For the text-containing cell, return its midpoint in (X, Y) coordinate format. 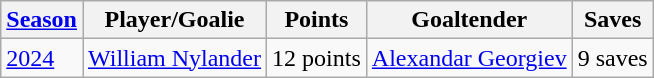
Player/Goalie (174, 20)
Alexandar Georgiev (469, 58)
2024 (42, 58)
9 saves (612, 58)
Points (317, 20)
William Nylander (174, 58)
Goaltender (469, 20)
Season (42, 20)
12 points (317, 58)
Saves (612, 20)
